Output the [X, Y] coordinate of the center of the cell containing the given text.  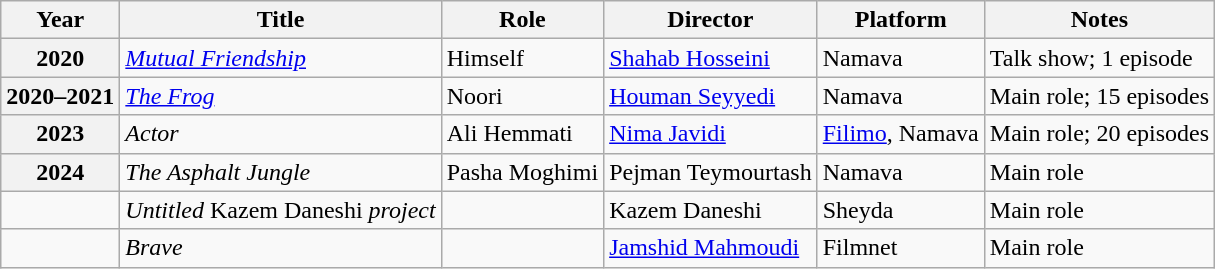
The Asphalt Jungle [280, 172]
Sheyda [900, 210]
Notes [1099, 20]
Ali Hemmati [522, 134]
Untitled Kazem Daneshi project [280, 210]
Pejman Teymourtash [711, 172]
Main role; 20 episodes [1099, 134]
Mutual Friendship [280, 58]
2020–2021 [60, 96]
The Frog [280, 96]
Actor [280, 134]
Filimo, Namava [900, 134]
2020 [60, 58]
Kazem Daneshi [711, 210]
Main role; 15 episodes [1099, 96]
Himself [522, 58]
2024 [60, 172]
Role [522, 20]
Jamshid Mahmoudi [711, 248]
Director [711, 20]
Noori [522, 96]
Filmnet [900, 248]
Houman Seyyedi [711, 96]
Talk show; 1 episode [1099, 58]
Shahab Hosseini [711, 58]
2023 [60, 134]
Nima Javidi [711, 134]
Year [60, 20]
Brave [280, 248]
Platform [900, 20]
Pasha Moghimi [522, 172]
Title [280, 20]
